Locate the cell with the specified text and output its [X, Y] center coordinate. 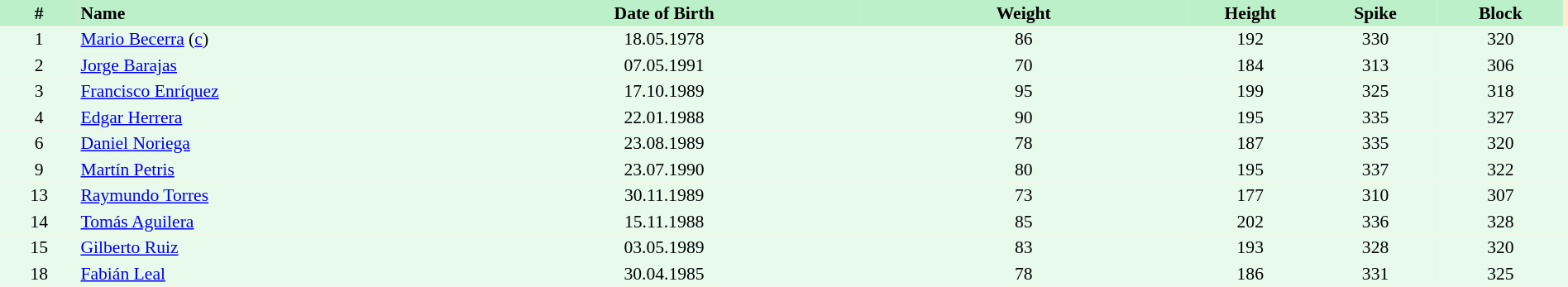
Weight [1024, 13]
83 [1024, 248]
9 [39, 170]
23.08.1989 [664, 144]
Edgar Herrera [273, 117]
Block [1500, 13]
Fabián Leal [273, 274]
336 [1374, 222]
331 [1374, 274]
15 [39, 248]
313 [1374, 65]
90 [1024, 117]
322 [1500, 170]
1 [39, 40]
Raymundo Torres [273, 195]
30.04.1985 [664, 274]
07.05.1991 [664, 65]
# [39, 13]
80 [1024, 170]
30.11.1989 [664, 195]
18 [39, 274]
330 [1374, 40]
86 [1024, 40]
Spike [1374, 13]
307 [1500, 195]
Jorge Barajas [273, 65]
15.11.1988 [664, 222]
Daniel Noriega [273, 144]
23.07.1990 [664, 170]
17.10.1989 [664, 91]
14 [39, 222]
3 [39, 91]
310 [1374, 195]
03.05.1989 [664, 248]
6 [39, 144]
Martín Petris [273, 170]
13 [39, 195]
22.01.1988 [664, 117]
Height [1250, 13]
202 [1250, 222]
177 [1250, 195]
95 [1024, 91]
193 [1250, 248]
199 [1250, 91]
4 [39, 117]
318 [1500, 91]
Name [273, 13]
337 [1374, 170]
Francisco Enríquez [273, 91]
184 [1250, 65]
18.05.1978 [664, 40]
Date of Birth [664, 13]
306 [1500, 65]
85 [1024, 222]
73 [1024, 195]
192 [1250, 40]
327 [1500, 117]
70 [1024, 65]
Tomás Aguilera [273, 222]
Gilberto Ruiz [273, 248]
187 [1250, 144]
Mario Becerra (c) [273, 40]
2 [39, 65]
186 [1250, 274]
